Return the (X, Y) coordinate for the center point of the cell that contains the specified text.  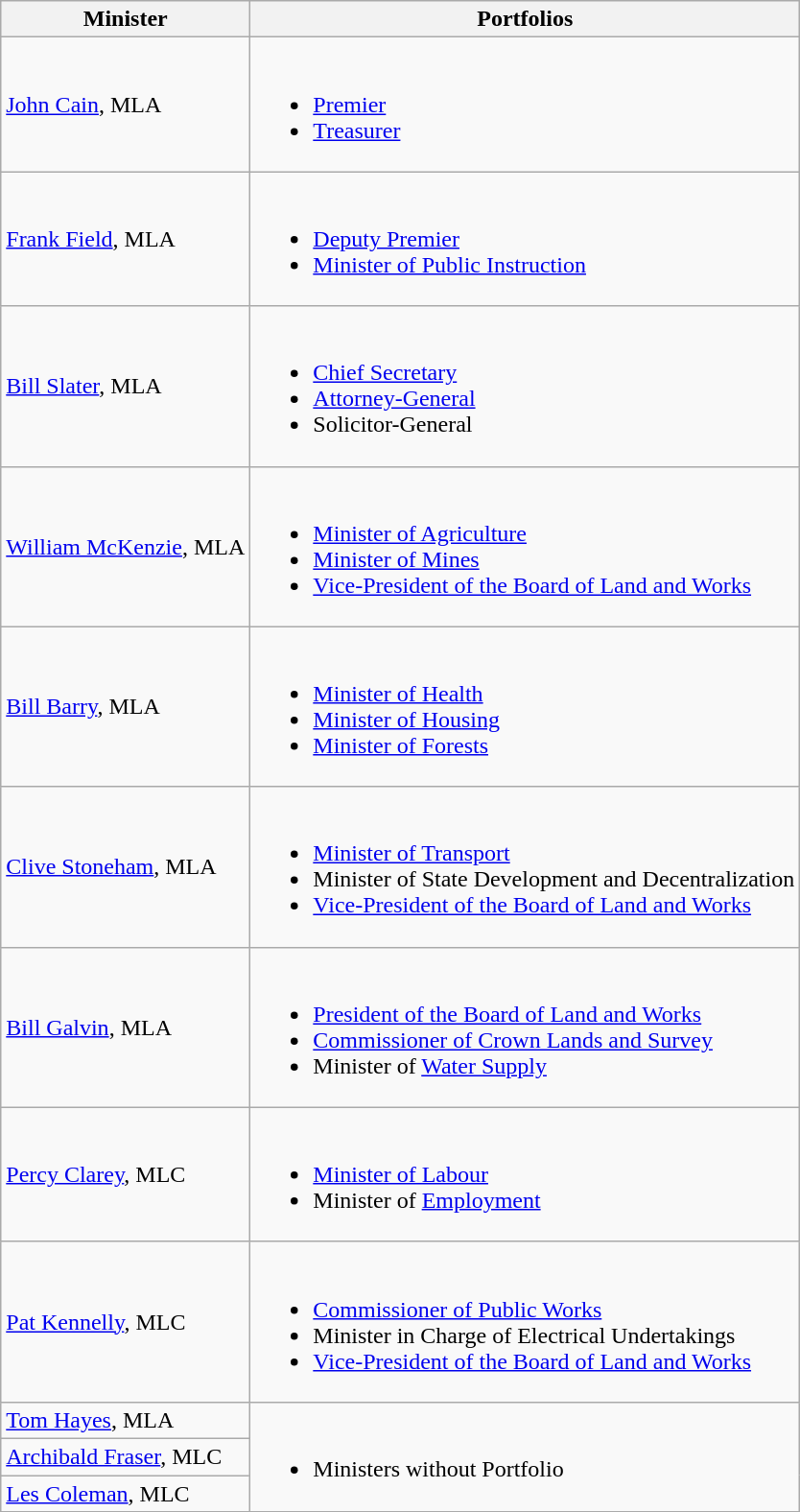
Deputy PremierMinister of Public Instruction (526, 239)
Portfolios (526, 19)
Ministers without Portfolio (526, 1456)
Frank Field, MLA (126, 239)
Archibald Fraser, MLC (126, 1456)
John Cain, MLA (126, 105)
William McKenzie, MLA (126, 547)
Percy Clarey, MLC (126, 1174)
Clive Stoneham, MLA (126, 867)
Les Coleman, MLC (126, 1494)
PremierTreasurer (526, 105)
Minister of TransportMinister of State Development and DecentralizationVice-President of the Board of Land and Works (526, 867)
Tom Hayes, MLA (126, 1420)
Minister (126, 19)
Bill Barry, MLA (126, 706)
Minister of LabourMinister of Employment (526, 1174)
Pat Kennelly, MLC (126, 1322)
Commissioner of Public WorksMinister in Charge of Electrical UndertakingsVice-President of the Board of Land and Works (526, 1322)
Bill Slater, MLA (126, 386)
Minister of HealthMinister of HousingMinister of Forests (526, 706)
Chief SecretaryAttorney-GeneralSolicitor-General (526, 386)
President of the Board of Land and WorksCommissioner of Crown Lands and SurveyMinister of Water Supply (526, 1027)
Bill Galvin, MLA (126, 1027)
Minister of AgricultureMinister of MinesVice-President of the Board of Land and Works (526, 547)
